Scan for the cell matching the given text and deliver its (X, Y) coordinate at center. 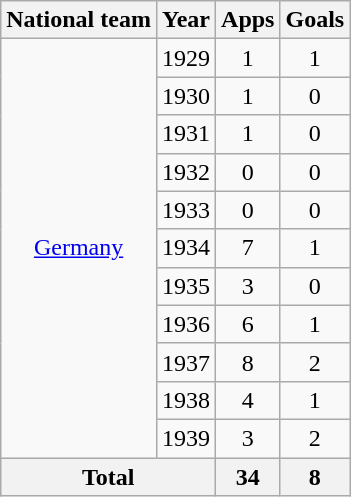
1939 (186, 438)
1932 (186, 172)
1933 (186, 210)
National team (79, 20)
Germany (79, 248)
1934 (186, 248)
1931 (186, 134)
1935 (186, 286)
Apps (248, 20)
1938 (186, 400)
Year (186, 20)
1936 (186, 324)
7 (248, 248)
1930 (186, 96)
Goals (315, 20)
34 (248, 477)
1937 (186, 362)
Total (108, 477)
6 (248, 324)
1929 (186, 58)
4 (248, 400)
